Extract the [x, y] coordinate from the center of the cell holding the provided text.  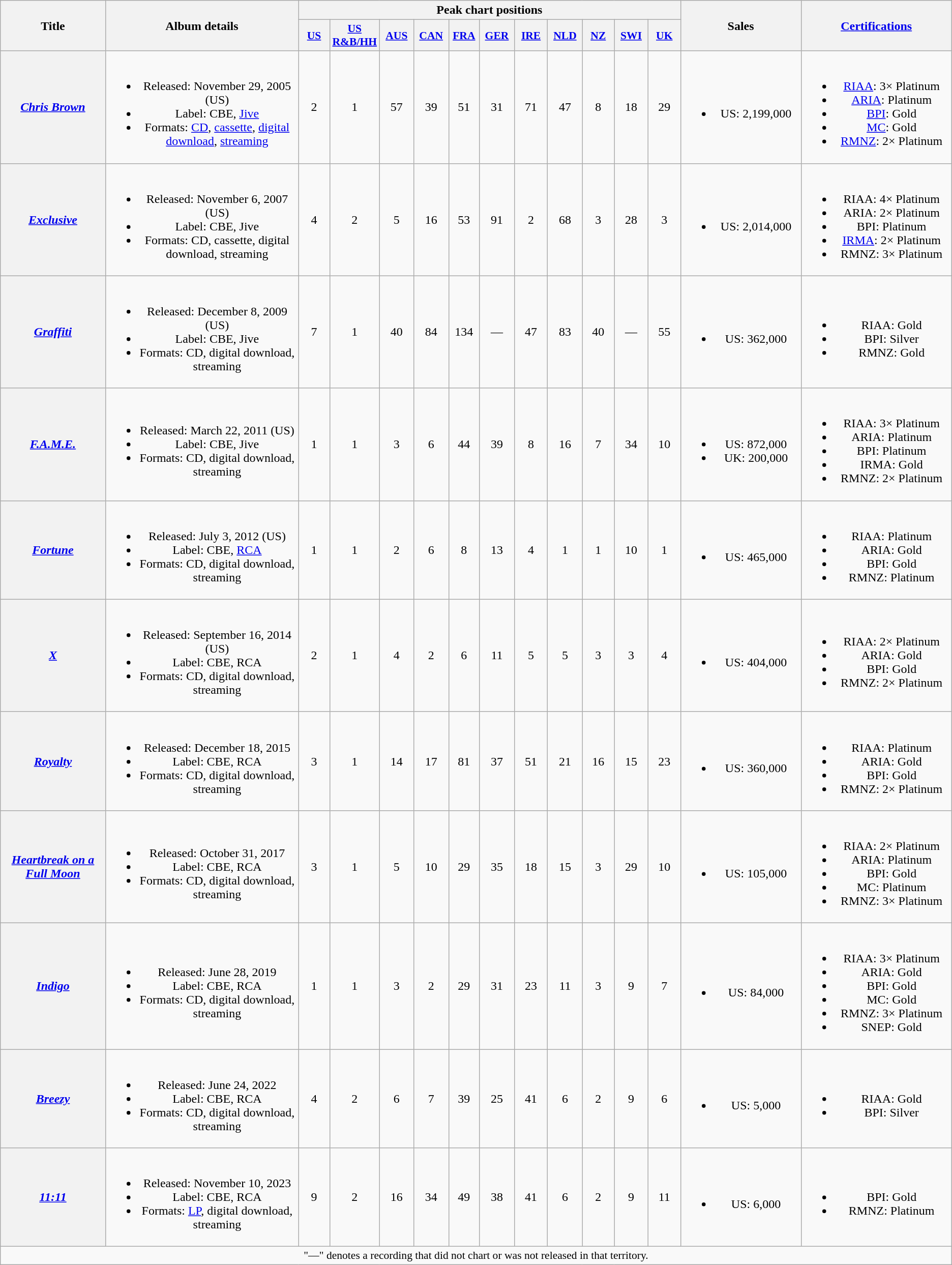
81 [464, 761]
GER [497, 36]
Released: October 31, 2017Label: CBE, RCAFormats: CD, digital download, streaming [201, 867]
US: 84,000 [740, 986]
14 [397, 761]
US: 2,014,000 [740, 220]
Exclusive [53, 220]
Graffiti [53, 332]
RIAA: 3× PlatinumARIA: GoldBPI: GoldMC: GoldRMNZ: 3× PlatinumSNEP: Gold [876, 986]
Sales [740, 25]
Indigo [53, 986]
FRA [464, 36]
68 [565, 220]
US: 5,000 [740, 1098]
US: 362,000 [740, 332]
US: 465,000 [740, 550]
83 [565, 332]
49 [464, 1197]
Royalty [53, 761]
55 [664, 332]
US: 360,000 [740, 761]
Released: December 18, 2015Label: CBE, RCAFormats: CD, digital download, streaming [201, 761]
US: 872,000UK: 200,000 [740, 445]
84 [431, 332]
RIAA: GoldBPI: SilverRMNZ: Gold [876, 332]
NZ [598, 36]
"—" denotes a recording that did not chart or was not released in that territory. [476, 1256]
US [314, 36]
Released: November 10, 2023Label: CBE, RCAFormats: LP, digital download, streaming [201, 1197]
Released: September 16, 2014 (US)Label: CBE, RCAFormats: CD, digital download, streaming [201, 655]
IRE [531, 36]
US: 2,199,000 [740, 107]
RIAA: PlatinumARIA: GoldBPI: GoldRMNZ: 2× Platinum [876, 761]
37 [497, 761]
Peak chart positions [489, 10]
71 [531, 107]
US: 404,000 [740, 655]
US R&B/HH [354, 36]
RIAA: 2× PlatinumARIA: PlatinumBPI: GoldMC: PlatinumRMNZ: 3× Platinum [876, 867]
RIAA: 2× PlatinumARIA: GoldBPI: GoldRMNZ: 2× Platinum [876, 655]
91 [497, 220]
X [53, 655]
Released: November 6, 2007 (US)Label: CBE, JiveFormats: CD, cassette, digital download, streaming [201, 220]
38 [497, 1197]
Released: June 28, 2019Label: CBE, RCAFormats: CD, digital download, streaming [201, 986]
Fortune [53, 550]
11:11 [53, 1197]
21 [565, 761]
F.A.M.E. [53, 445]
57 [397, 107]
Title [53, 25]
35 [497, 867]
Album details [201, 25]
RIAA: PlatinumARIA: GoldBPI: GoldRMNZ: Platinum [876, 550]
Released: March 22, 2011 (US)Label: CBE, JiveFormats: CD, digital download, streaming [201, 445]
28 [632, 220]
Certifications [876, 25]
CAN [431, 36]
Heartbreak on a Full Moon [53, 867]
AUS [397, 36]
UK [664, 36]
Released: June 24, 2022Label: CBE, RCAFormats: CD, digital download, streaming [201, 1098]
Released: July 3, 2012 (US)Label: CBE, RCAFormats: CD, digital download, streaming [201, 550]
US: 105,000 [740, 867]
44 [464, 445]
US: 6,000 [740, 1197]
Released: November 29, 2005 (US)Label: CBE, JiveFormats: CD, cassette, digital download, streaming [201, 107]
RIAA: 3× PlatinumARIA: PlatinumBPI: PlatinumIRMA: GoldRMNZ: 2× Platinum [876, 445]
SWI [632, 36]
17 [431, 761]
BPI: GoldRMNZ: Platinum [876, 1197]
134 [464, 332]
NLD [565, 36]
Released: December 8, 2009 (US)Label: CBE, JiveFormats: CD, digital download, streaming [201, 332]
13 [497, 550]
25 [497, 1098]
Breezy [53, 1098]
Chris Brown [53, 107]
RIAA: GoldBPI: Silver [876, 1098]
53 [464, 220]
RIAA: 3× PlatinumARIA: PlatinumBPI: GoldMC: GoldRMNZ: 2× Platinum [876, 107]
RIAA: 4× PlatinumARIA: 2× PlatinumBPI: PlatinumIRMA: 2× PlatinumRMNZ: 3× Platinum [876, 220]
